Provide the (X, Y) coordinate of the cell's center where the given text is located.  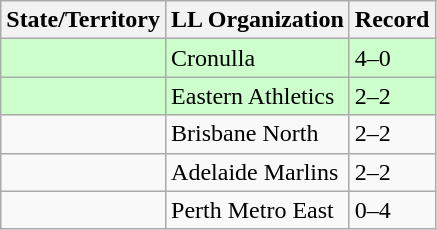
Brisbane North (258, 134)
Eastern Athletics (258, 96)
Perth Metro East (258, 210)
Adelaide Marlins (258, 172)
LL Organization (258, 20)
Record (392, 20)
4–0 (392, 58)
State/Territory (84, 20)
Cronulla (258, 58)
0–4 (392, 210)
